Provide the (X, Y) coordinate of the cell's center where the given text is located.  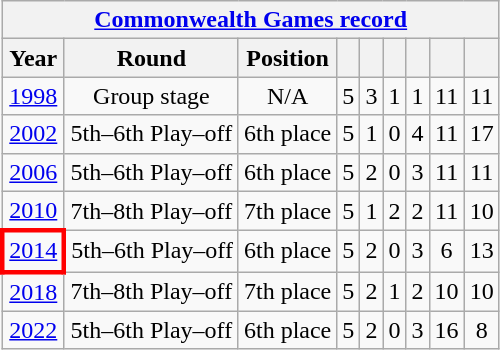
13 (482, 252)
2002 (33, 134)
Round (151, 58)
16 (446, 330)
Position (287, 58)
8 (482, 330)
2022 (33, 330)
2006 (33, 172)
17 (482, 134)
6 (446, 252)
Commonwealth Games record (250, 20)
2018 (33, 292)
4 (418, 134)
Group stage (151, 96)
2014 (33, 252)
1998 (33, 96)
Year (33, 58)
N/A (287, 96)
2010 (33, 211)
